Output the [X, Y] coordinate of the center of the cell containing the given text.  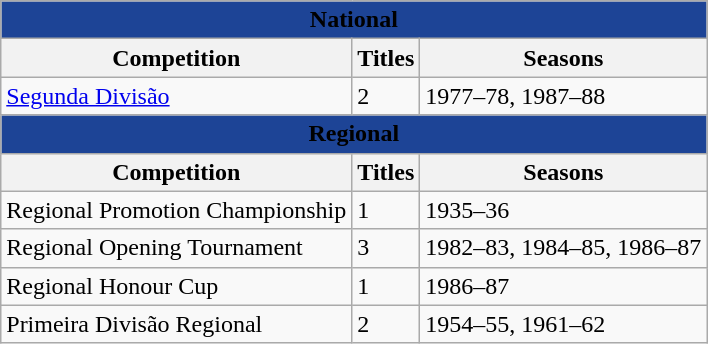
1954–55, 1961–62 [564, 324]
Regional Promotion Championship [176, 210]
3 [386, 248]
1986–87 [564, 286]
1977–78, 1987–88 [564, 96]
Regional Honour Cup [176, 286]
Segunda Divisão [176, 96]
Regional Opening Tournament [176, 248]
1935–36 [564, 210]
Primeira Divisão Regional [176, 324]
Regional [354, 134]
National [354, 20]
1982–83, 1984–85, 1986–87 [564, 248]
